Return the [X, Y] coordinate for the center point of the cell that contains the specified text.  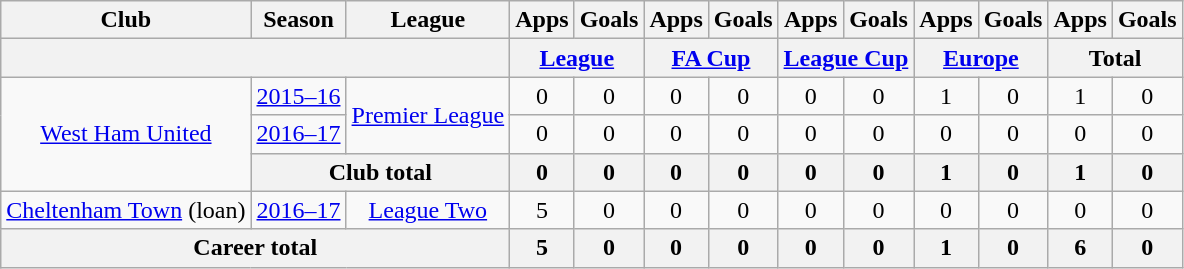
Total [1115, 58]
FA Cup [711, 58]
Cheltenham Town (loan) [126, 210]
Club total [380, 172]
League Two [428, 210]
Season [298, 20]
2015–16 [298, 96]
Club [126, 20]
Career total [256, 248]
6 [1080, 248]
Premier League [428, 115]
League Cup [846, 58]
West Ham United [126, 134]
Europe [981, 58]
